Capture the cell that displays the provided text and extract its [X, Y] central coordinate. 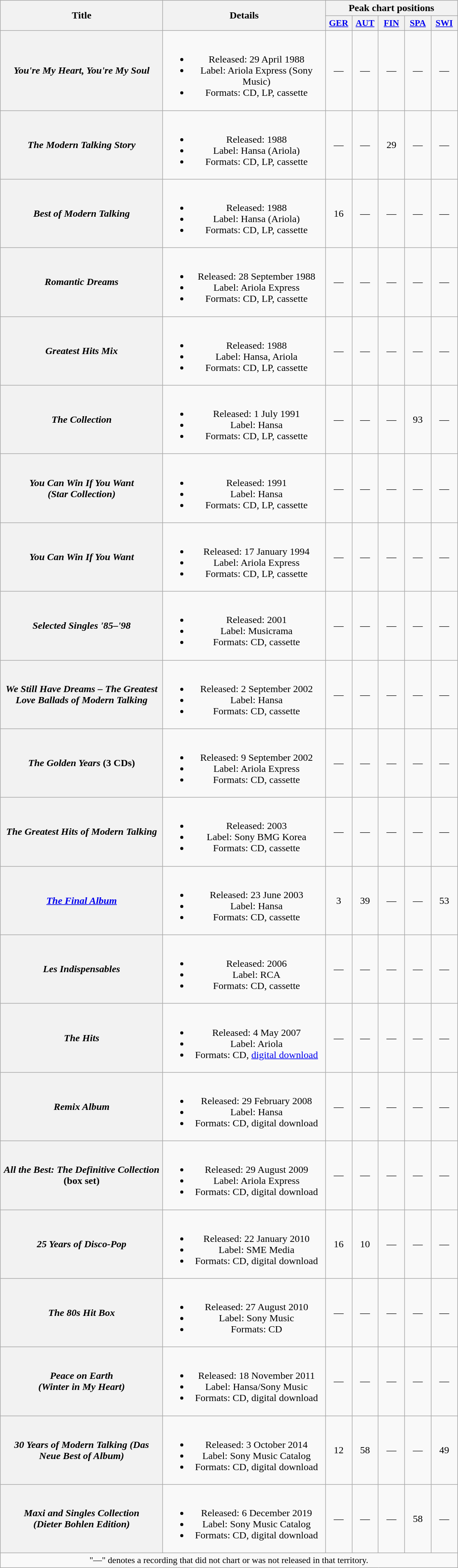
The Final Album [81, 901]
Peak chart positions [392, 8]
Title [81, 16]
39 [365, 901]
Released: 6 December 2019Label: Sony Music CatalogFormats: CD, digital download [244, 1519]
10 [365, 1244]
Best of Modern Talking [81, 214]
29 [391, 145]
Released: 18 November 2011Label: Hansa/Sony MusicFormats: CD, digital download [244, 1382]
93 [418, 419]
All the Best: The Definitive Collection (box set) [81, 1175]
Maxi and Singles Collection(Dieter Bohlen Edition) [81, 1519]
Romantic Dreams [81, 282]
The Greatest Hits of Modern Talking [81, 831]
The 80s Hit Box [81, 1313]
"—" denotes a recording that did not chart or was not released in that territory. [229, 1561]
The Golden Years (3 CDs) [81, 763]
Released: 4 May 2007Label: AriolaFormats: CD, digital download [244, 1038]
Released: 23 June 2003Label: HansaFormats: CD, cassette [244, 901]
3 [339, 901]
Released: 1988Label: Hansa, AriolaFormats: CD, LP, cassette [244, 351]
25 Years of Disco-Pop [81, 1244]
SWI [444, 23]
Released: 22 January 2010Label: SME MediaFormats: CD, digital download [244, 1244]
The Modern Talking Story [81, 145]
You're My Heart, You're My Soul [81, 70]
Released: 29 February 2008Label: HansaFormats: CD, digital download [244, 1106]
Released: 27 August 2010Label: Sony MusicFormats: CD [244, 1313]
Greatest Hits Mix [81, 351]
Released: 2003Label: Sony BMG KoreaFormats: CD, cassette [244, 831]
Remix Album [81, 1106]
Released: 3 October 2014Label: Sony Music CatalogFormats: CD, digital download [244, 1450]
Released: 2006Label: RCAFormats: CD, cassette [244, 969]
You Can Win If You Want [81, 557]
Released: 9 September 2002Label: Ariola ExpressFormats: CD, cassette [244, 763]
49 [444, 1450]
30 Years of Modern Talking (Das Neue Best of Album) [81, 1450]
We Still Have Dreams – The Greatest Love Ballads of Modern Talking [81, 694]
Released: 29 August 2009Label: Ariola ExpressFormats: CD, digital download [244, 1175]
Details [244, 16]
Les Indispensables [81, 969]
Released: 2001Label: MusicramaFormats: CD, cassette [244, 626]
Released: 28 September 1988Label: Ariola ExpressFormats: CD, LP, cassette [244, 282]
SPA [418, 23]
Selected Singles '85–'98 [81, 626]
You Can Win If You Want(Star Collection) [81, 489]
FIN [391, 23]
AUT [365, 23]
Peace on Earth(Winter in My Heart) [81, 1382]
Released: 2 September 2002Label: HansaFormats: CD, cassette [244, 694]
GER [339, 23]
53 [444, 901]
Released: 29 April 1988Label: Ariola Express (Sony Music)Formats: CD, LP, cassette [244, 70]
The Hits [81, 1038]
Released: 1991Label: HansaFormats: CD, LP, cassette [244, 489]
12 [339, 1450]
Released: 17 January 1994Label: Ariola ExpressFormats: CD, LP, cassette [244, 557]
The Collection [81, 419]
Released: 1 July 1991Label: HansaFormats: CD, LP, cassette [244, 419]
